Scan for the cell matching the given text and deliver its [x, y] coordinate at center. 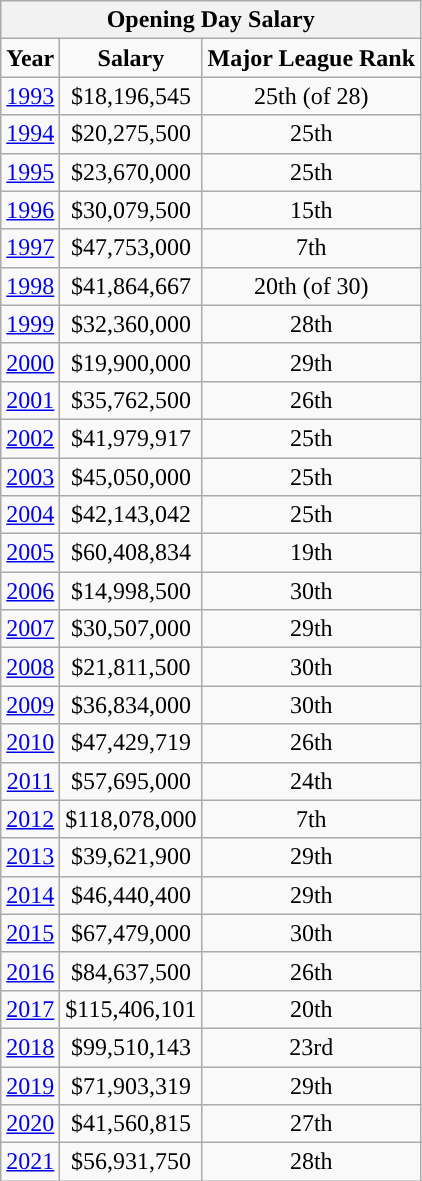
Major League Rank [312, 58]
23rd [312, 1047]
2017 [30, 1009]
$41,864,667 [131, 286]
$39,621,900 [131, 857]
2010 [30, 743]
2021 [30, 1162]
$115,406,101 [131, 1009]
$67,479,000 [131, 933]
2011 [30, 781]
2008 [30, 667]
1993 [30, 96]
25th (of 28) [312, 96]
$30,507,000 [131, 629]
2002 [30, 438]
$84,637,500 [131, 971]
$21,811,500 [131, 667]
24th [312, 781]
$35,762,500 [131, 400]
$47,429,719 [131, 743]
$71,903,319 [131, 1085]
1999 [30, 324]
2019 [30, 1085]
1995 [30, 172]
2016 [30, 971]
19th [312, 553]
2014 [30, 895]
$60,408,834 [131, 553]
$99,510,143 [131, 1047]
$42,143,042 [131, 515]
27th [312, 1124]
20th (of 30) [312, 286]
$20,275,500 [131, 134]
$47,753,000 [131, 248]
2007 [30, 629]
$14,998,500 [131, 591]
$18,196,545 [131, 96]
1996 [30, 210]
1994 [30, 134]
2018 [30, 1047]
$19,900,000 [131, 362]
2001 [30, 400]
1997 [30, 248]
$30,079,500 [131, 210]
2015 [30, 933]
2009 [30, 705]
20th [312, 1009]
$46,440,400 [131, 895]
$41,560,815 [131, 1124]
2020 [30, 1124]
Opening Day Salary [211, 20]
$57,695,000 [131, 781]
2000 [30, 362]
$23,670,000 [131, 172]
2004 [30, 515]
1998 [30, 286]
$118,078,000 [131, 819]
2013 [30, 857]
$41,979,917 [131, 438]
Year [30, 58]
$45,050,000 [131, 477]
2003 [30, 477]
Salary [131, 58]
$32,360,000 [131, 324]
15th [312, 210]
$36,834,000 [131, 705]
$56,931,750 [131, 1162]
2005 [30, 553]
2006 [30, 591]
2012 [30, 819]
